From the cell containing the given text, extract its center point as [X, Y] coordinate. 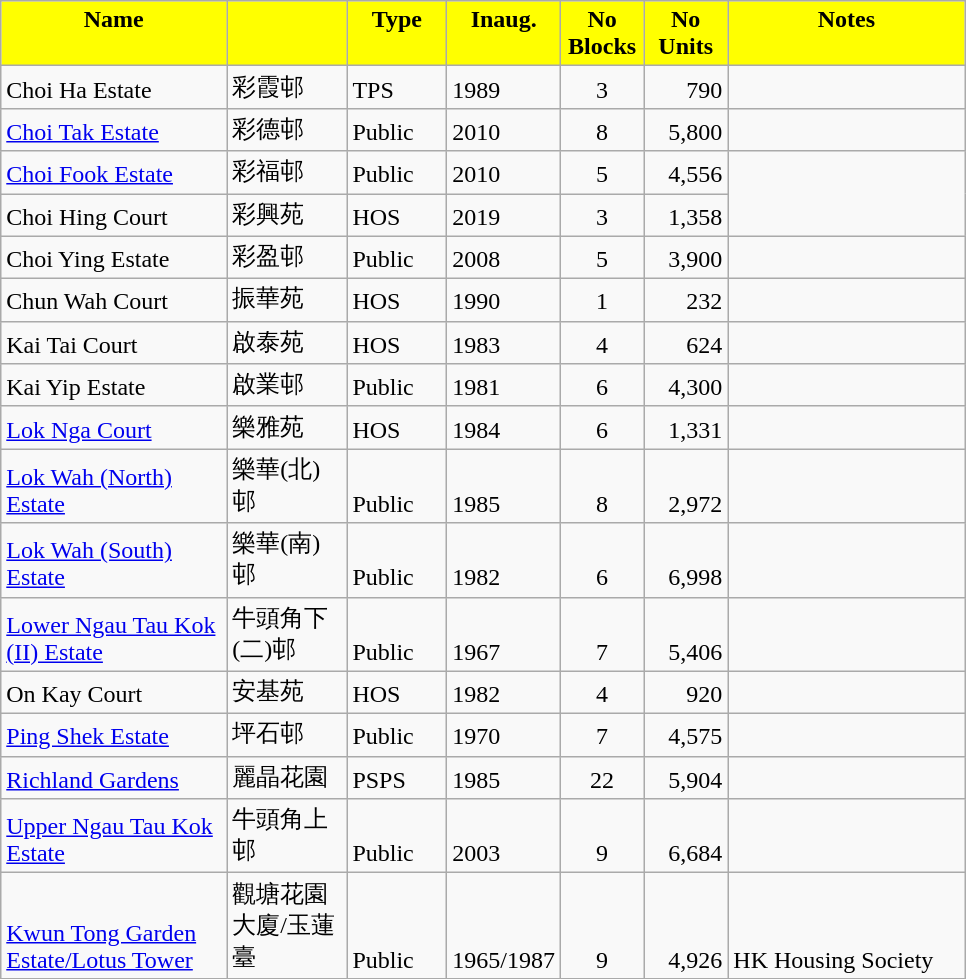
4,575 [686, 736]
2,972 [686, 486]
振華苑 [287, 300]
坪石邨 [287, 736]
牛頭角上邨 [287, 836]
1967 [504, 634]
4,926 [686, 926]
1970 [504, 736]
牛頭角下(二)邨 [287, 634]
2019 [504, 216]
樂雅苑 [287, 428]
2008 [504, 258]
624 [686, 342]
Notes [846, 34]
Name [114, 34]
Kai Tai Court [114, 342]
Lok Wah (North) Estate [114, 486]
Ping Shek Estate [114, 736]
6,684 [686, 836]
Choi Tak Estate [114, 130]
No Blocks [602, 34]
1,358 [686, 216]
PSPS [397, 778]
5,904 [686, 778]
1984 [504, 428]
樂華(南)邨 [287, 560]
彩興苑 [287, 216]
On Kay Court [114, 692]
1983 [504, 342]
麗晶花園 [287, 778]
彩霞邨 [287, 88]
22 [602, 778]
Kwun Tong Garden Estate/Lotus Tower [114, 926]
1981 [504, 386]
No Units [686, 34]
1,331 [686, 428]
Lok Nga Court [114, 428]
安基苑 [287, 692]
Upper Ngau Tau Kok Estate [114, 836]
1990 [504, 300]
232 [686, 300]
790 [686, 88]
2003 [504, 836]
Inaug. [504, 34]
Richland Gardens [114, 778]
6,998 [686, 560]
Kai Yip Estate [114, 386]
啟業邨 [287, 386]
1989 [504, 88]
啟泰苑 [287, 342]
Chun Wah Court [114, 300]
Choi Ha Estate [114, 88]
Lok Wah (South) Estate [114, 560]
5,800 [686, 130]
1965/1987 [504, 926]
TPS [397, 88]
Choi Hing Court [114, 216]
4,556 [686, 172]
彩德邨 [287, 130]
彩福邨 [287, 172]
彩盈邨 [287, 258]
3,900 [686, 258]
5,406 [686, 634]
Choi Fook Estate [114, 172]
Lower Ngau Tau Kok (II) Estate [114, 634]
HK Housing Society [846, 926]
Type [397, 34]
觀塘花園大廈/玉蓮臺 [287, 926]
4,300 [686, 386]
樂華(北)邨 [287, 486]
1 [602, 300]
920 [686, 692]
Choi Ying Estate [114, 258]
